Identify which cell holds the provided text, then report its [x, y] central coordinate. 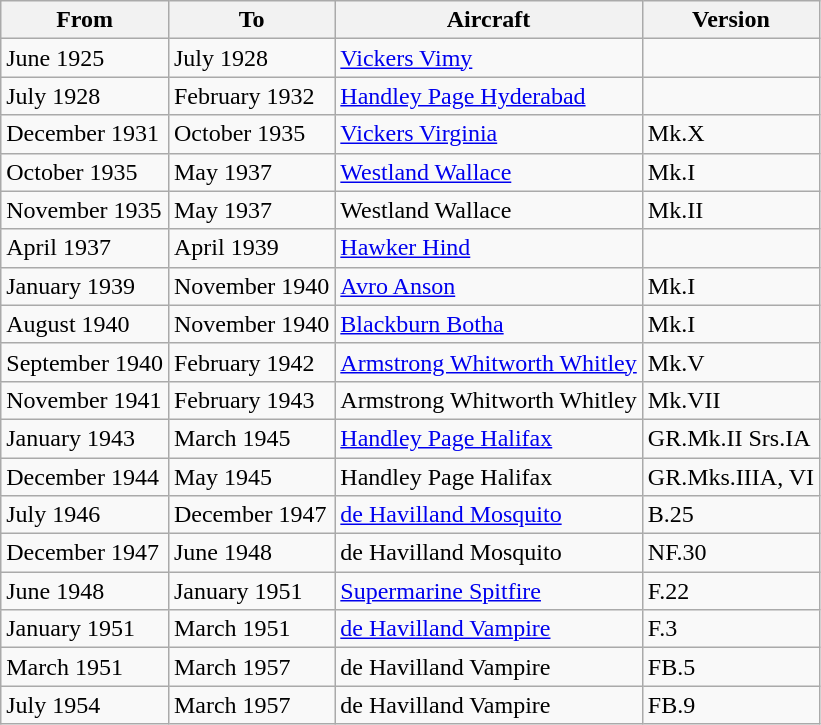
November 1941 [85, 400]
April 1939 [251, 248]
FB.5 [730, 667]
August 1940 [85, 324]
February 1932 [251, 96]
March 1945 [251, 438]
NF.30 [730, 553]
From [85, 20]
Mk.V [730, 362]
Mk.X [730, 134]
April 1937 [85, 248]
November 1935 [85, 210]
Hawker Hind [488, 248]
May 1945 [251, 477]
July 1946 [85, 515]
January 1939 [85, 286]
Aircraft [488, 20]
FB.9 [730, 705]
Vickers Vimy [488, 58]
January 1943 [85, 438]
Handley Page Hyderabad [488, 96]
Avro Anson [488, 286]
December 1931 [85, 134]
Vickers Virginia [488, 134]
June 1925 [85, 58]
September 1940 [85, 362]
B.25 [730, 515]
To [251, 20]
Mk.VII [730, 400]
Mk.II [730, 210]
Supermarine Spitfire [488, 591]
July 1954 [85, 705]
F.3 [730, 629]
February 1943 [251, 400]
GR.Mk.II Srs.IA [730, 438]
February 1942 [251, 362]
Blackburn Botha [488, 324]
December 1944 [85, 477]
F.22 [730, 591]
GR.Mks.IIIA, VI [730, 477]
Version [730, 20]
